Identify which cell holds the provided text, then report its [X, Y] central coordinate. 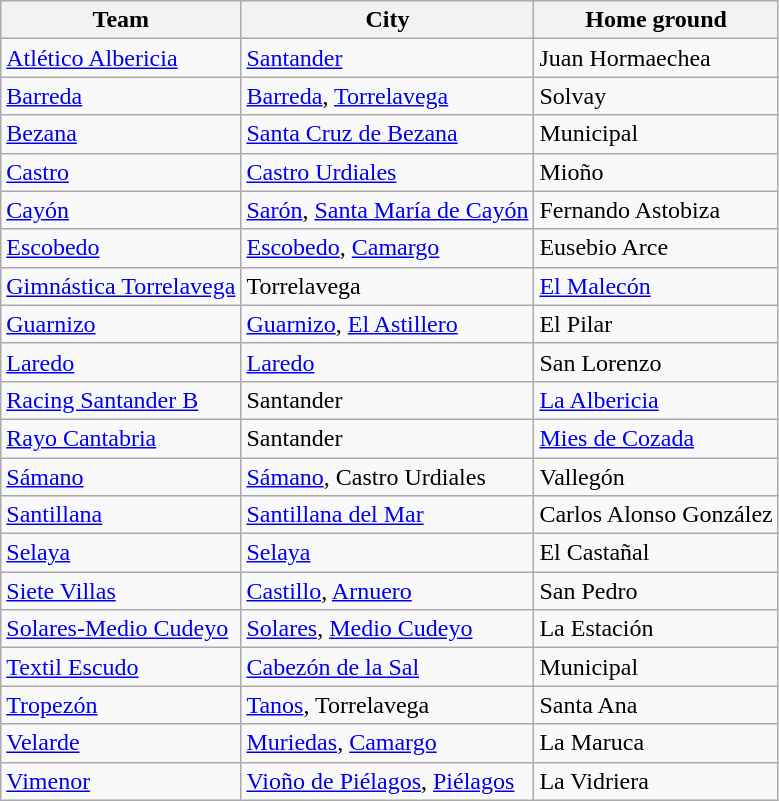
Mioño [656, 172]
Team [121, 20]
Fernando Astobiza [656, 210]
Sarón, Santa María de Cayón [388, 210]
Eusebio Arce [656, 248]
Solares, Medio Cudeyo [388, 629]
Escobedo, Camargo [388, 248]
Racing Santander B [121, 400]
Barreda [121, 96]
Cayón [121, 210]
Sámano [121, 477]
Castro [121, 172]
El Castañal [656, 553]
La Albericia [656, 400]
Mies de Cozada [656, 438]
Solares-Medio Cudeyo [121, 629]
Atlético Albericia [121, 58]
Textil Escudo [121, 667]
Rayo Cantabria [121, 438]
Carlos Alonso González [656, 515]
Bezana [121, 134]
Barreda, Torrelavega [388, 96]
Siete Villas [121, 591]
Escobedo [121, 248]
San Lorenzo [656, 362]
City [388, 20]
Solvay [656, 96]
Santa Cruz de Bezana [388, 134]
Torrelavega [388, 286]
Home ground [656, 20]
Cabezón de la Sal [388, 667]
San Pedro [656, 591]
Castro Urdiales [388, 172]
Castillo, Arnuero [388, 591]
Guarnizo, El Astillero [388, 324]
Muriedas, Camargo [388, 743]
Guarnizo [121, 324]
Gimnástica Torrelavega [121, 286]
Juan Hormaechea [656, 58]
Sámano, Castro Urdiales [388, 477]
Tanos, Torrelavega [388, 705]
Vimenor [121, 781]
La Maruca [656, 743]
La Estación [656, 629]
La Vidriera [656, 781]
Vioño de Piélagos, Piélagos [388, 781]
El Malecón [656, 286]
Santillana del Mar [388, 515]
Santa Ana [656, 705]
Velarde [121, 743]
Santillana [121, 515]
El Pilar [656, 324]
Vallegón [656, 477]
Tropezón [121, 705]
